Return the [x, y] coordinate for the center point of the cell that contains the specified text.  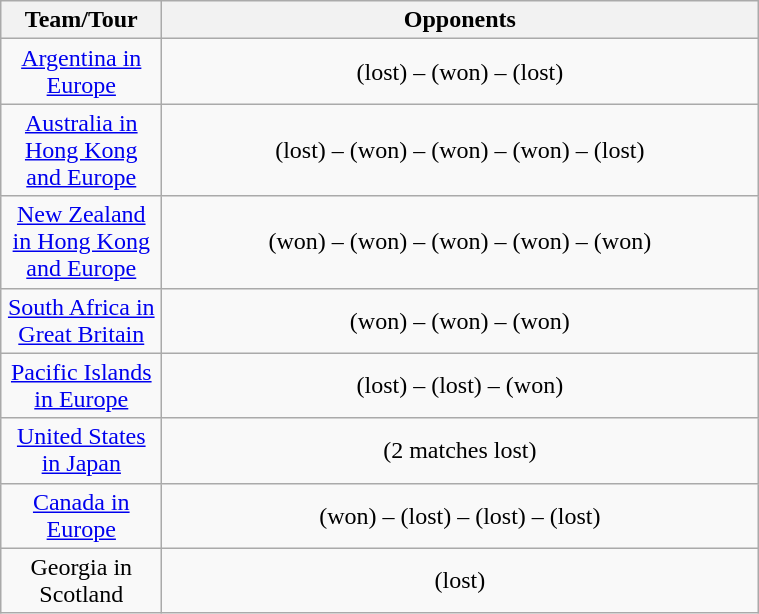
Team/Tour [82, 20]
(lost) – (lost) – (won) [460, 386]
(won) – (won) – (won) [460, 320]
Opponents [460, 20]
(won) – (won) – (won) – (won) – (won) [460, 242]
Australia in Hong Kong and Europe [82, 150]
(won) – (lost) – (lost) – (lost) [460, 516]
(lost) – (won) – (won) – (won) – (lost) [460, 150]
Pacific Islands in Europe [82, 386]
(lost) [460, 580]
South Africa in Great Britain [82, 320]
(lost) – (won) – (lost) [460, 72]
Georgia in Scotland [82, 580]
United States in Japan [82, 450]
New Zealand in Hong Kong and Europe [82, 242]
Canada in Europe [82, 516]
(2 matches lost) [460, 450]
Argentina in Europe [82, 72]
